Scan for the cell matching the given text and deliver its (X, Y) coordinate at center. 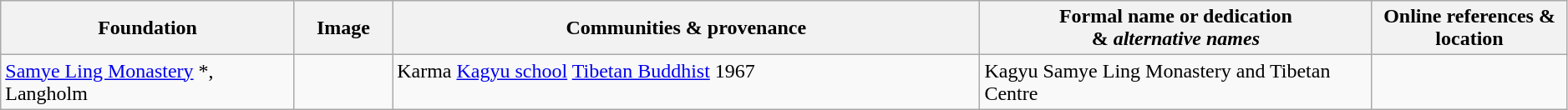
Kagyu Samye Ling Monastery and Tibetan Centre (1176, 82)
Foundation (148, 28)
Communities & provenance (687, 28)
Samye Ling Monastery *, Langholm (148, 82)
Formal name or dedication & alternative names (1176, 28)
Karma Kagyu school Tibetan Buddhist 1967 (687, 82)
Online references & location (1469, 28)
Image (343, 28)
